Detect which cell encompasses the target text, then output its [X, Y] center coordinate. 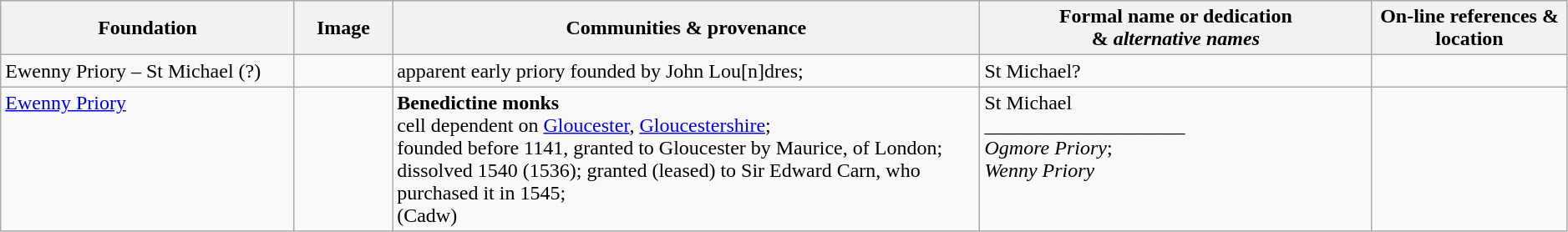
Ewenny Priory [148, 159]
Communities & provenance [687, 28]
Foundation [148, 28]
apparent early priory founded by John Lou[n]dres; [687, 71]
Image [343, 28]
Ewenny Priory – St Michael (?) [148, 71]
Formal name or dedication & alternative names [1176, 28]
St Michael____________________Ogmore Priory;Wenny Priory [1176, 159]
On-line references & location [1469, 28]
St Michael? [1176, 71]
